Detect which cell encompasses the target text, then output its [X, Y] center coordinate. 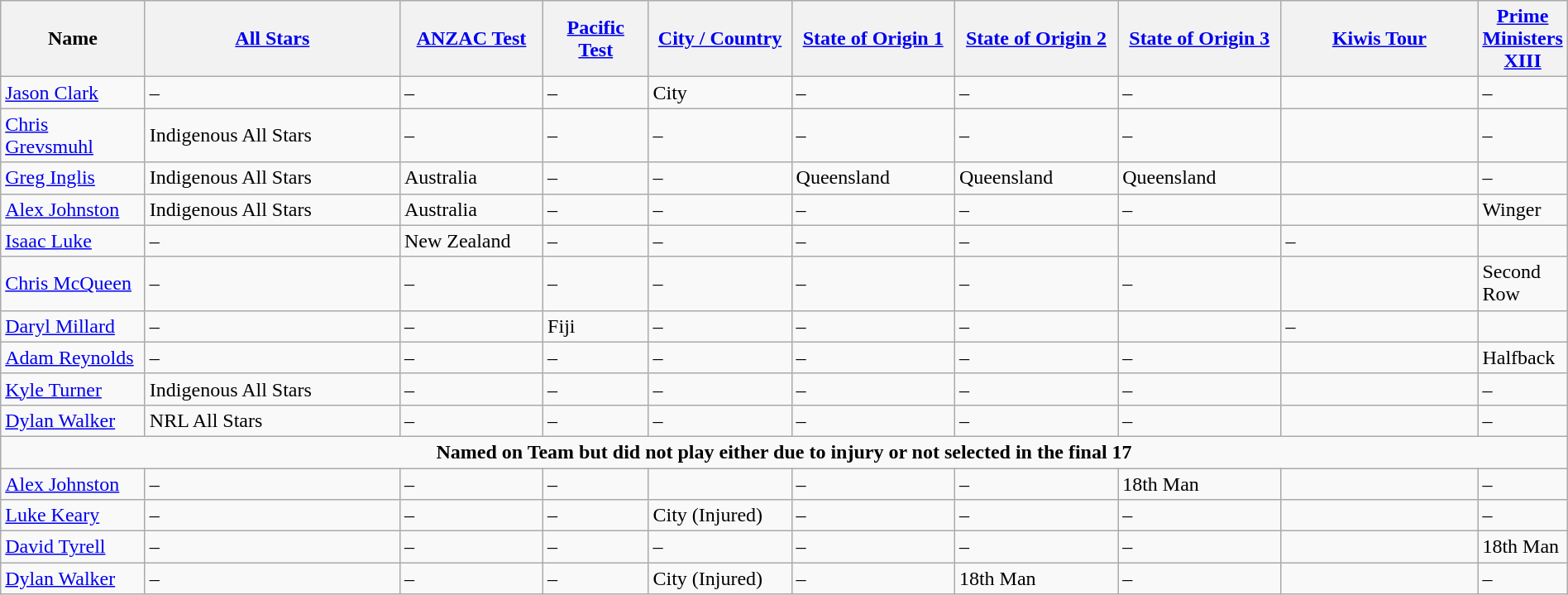
Daryl Millard [73, 326]
Chris McQueen [73, 283]
Second Row [1523, 283]
New Zealand [471, 241]
Kiwis Tour [1379, 39]
ANZAC Test [471, 39]
Greg Inglis [73, 178]
Named on Team but did not play either due to injury or not selected in the final 17 [784, 452]
Halfback [1523, 357]
State of Origin 1 [873, 39]
Luke Keary [73, 516]
Jason Clark [73, 93]
State of Origin 2 [1035, 39]
Winger [1523, 209]
Name [73, 39]
Chris Grevsmuhl [73, 136]
Adam Reynolds [73, 357]
State of Origin 3 [1199, 39]
Pacific Test [595, 39]
City [719, 93]
City / Country [719, 39]
Isaac Luke [73, 241]
Prime Ministers XIII [1523, 39]
Kyle Turner [73, 389]
All Stars [272, 39]
NRL All Stars [272, 420]
David Tyrell [73, 547]
Fiji [595, 326]
